Search for the cell housing the specified text and yield its (X, Y) center coordinate. 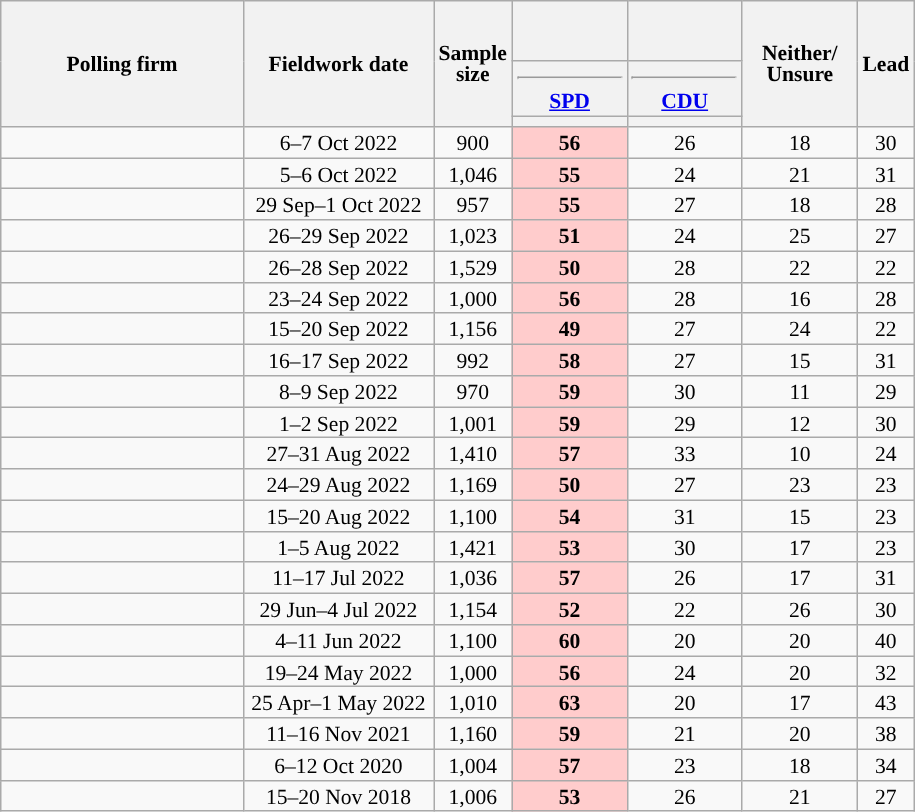
12 (800, 422)
52 (570, 610)
Lead (886, 64)
SPD (570, 89)
54 (570, 516)
1,001 (473, 422)
58 (570, 360)
32 (886, 672)
5–6 Oct 2022 (338, 174)
1,023 (473, 236)
38 (886, 734)
1–2 Sep 2022 (338, 422)
Samplesize (473, 64)
16 (800, 298)
25 Apr–1 May 2022 (338, 702)
11–17 Jul 2022 (338, 578)
6–12 Oct 2020 (338, 764)
49 (570, 330)
16–17 Sep 2022 (338, 360)
1,169 (473, 484)
4–11 Jun 2022 (338, 640)
1,036 (473, 578)
15–20 Aug 2022 (338, 516)
43 (886, 702)
10 (800, 454)
1,529 (473, 266)
63 (570, 702)
26–28 Sep 2022 (338, 266)
25 (800, 236)
33 (684, 454)
1,004 (473, 764)
11 (800, 392)
11–16 Nov 2021 (338, 734)
19–24 May 2022 (338, 672)
1,156 (473, 330)
1,154 (473, 610)
Neither/Unsure (800, 64)
1,006 (473, 796)
15–20 Nov 2018 (338, 796)
15–20 Sep 2022 (338, 330)
34 (886, 764)
Fieldwork date (338, 64)
1–5 Aug 2022 (338, 548)
40 (886, 640)
970 (473, 392)
29 Jun–4 Jul 2022 (338, 610)
27–31 Aug 2022 (338, 454)
1,410 (473, 454)
26–29 Sep 2022 (338, 236)
1,421 (473, 548)
24–29 Aug 2022 (338, 484)
23–24 Sep 2022 (338, 298)
51 (570, 236)
CDU (684, 89)
29 Sep–1 Oct 2022 (338, 204)
992 (473, 360)
900 (473, 142)
1,010 (473, 702)
60 (570, 640)
8–9 Sep 2022 (338, 392)
Polling firm (122, 64)
1,046 (473, 174)
1,160 (473, 734)
6–7 Oct 2022 (338, 142)
957 (473, 204)
